Search for the cell housing the specified text and yield its (X, Y) center coordinate. 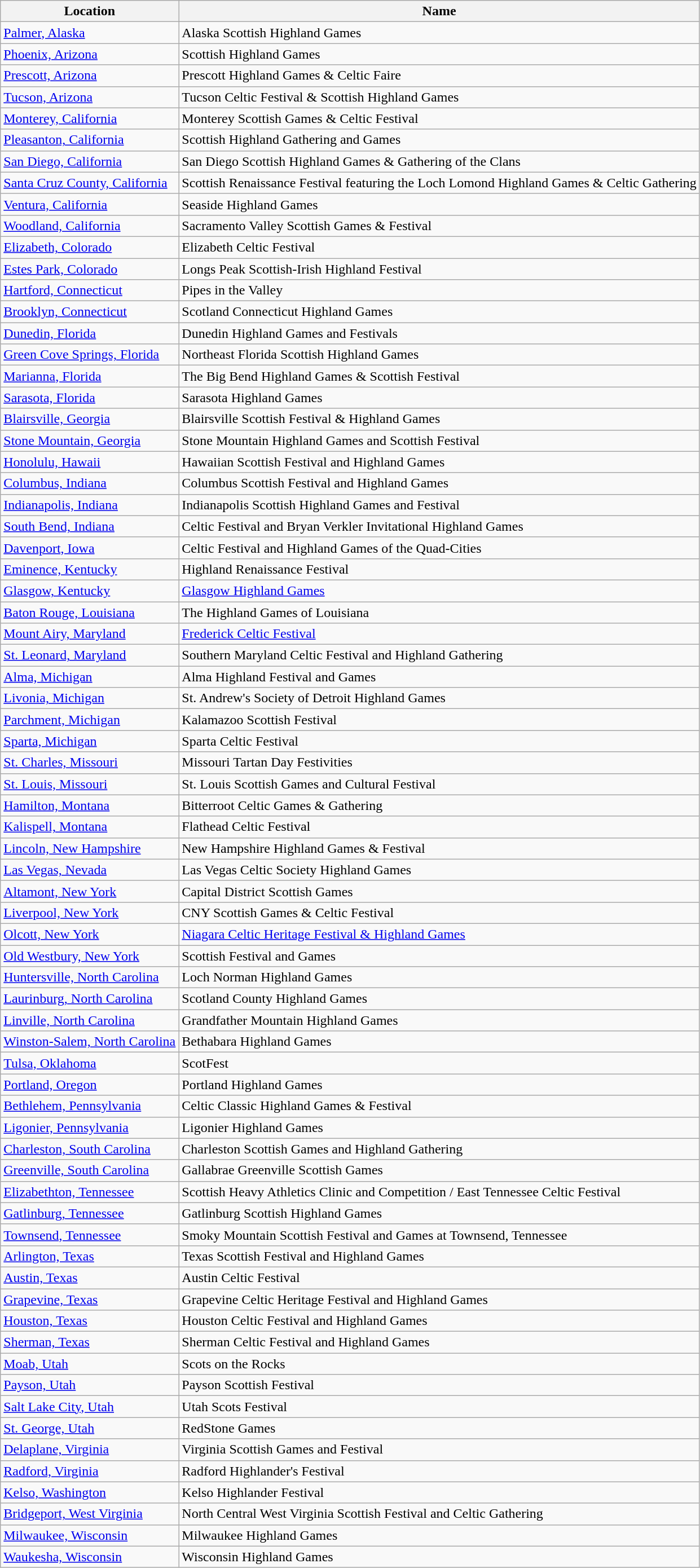
Scottish Highland Games (439, 54)
Honolulu, Hawaii (90, 462)
Stone Mountain, Georgia (90, 441)
Radford Highlander's Festival (439, 1471)
Ventura, California (90, 204)
Milwaukee Highland Games (439, 1535)
Delaplane, Virginia (90, 1450)
Livonia, Michigan (90, 698)
Charleston Scottish Games and Highland Gathering (439, 1149)
Celtic Festival and Bryan Verkler Invitational Highland Games (439, 526)
Palmer, Alaska (90, 33)
Tucson Celtic Festival & Scottish Highland Games (439, 97)
Gatlinburg Scottish Highland Games (439, 1213)
Arlington, Texas (90, 1256)
Old Westbury, New York (90, 956)
Kelso Highlander Festival (439, 1492)
Austin Celtic Festival (439, 1278)
Olcott, New York (90, 934)
Sacramento Valley Scottish Games & Festival (439, 226)
Charleston, South Carolina (90, 1149)
Niagara Celtic Heritage Festival & Highland Games (439, 934)
Kalamazoo Scottish Festival (439, 720)
Missouri Tartan Day Festivities (439, 763)
Pleasanton, California (90, 140)
RedStone Games (439, 1428)
Parchment, Michigan (90, 720)
Scottish Renaissance Festival featuring the Loch Lomond Highland Games & Celtic Gathering (439, 183)
Laurinburg, North Carolina (90, 999)
Linville, North Carolina (90, 1020)
Santa Cruz County, California (90, 183)
Elizabethton, Tennessee (90, 1192)
Scottish Heavy Athletics Clinic and Competition / East Tennessee Celtic Festival (439, 1192)
Bethabara Highland Games (439, 1042)
Portland Highland Games (439, 1085)
Celtic Festival and Highland Games of the Quad-Cities (439, 548)
Las Vegas, Nevada (90, 870)
Brooklyn, Connecticut (90, 312)
Austin, Texas (90, 1278)
Tulsa, Oklahoma (90, 1063)
Winston-Salem, North Carolina (90, 1042)
Virginia Scottish Games and Festival (439, 1450)
Prescott Highland Games & Celtic Faire (439, 76)
Celtic Classic Highland Games & Festival (439, 1106)
Smoky Mountain Scottish Festival and Games at Townsend, Tennessee (439, 1235)
Texas Scottish Festival and Highland Games (439, 1256)
Salt Lake City, Utah (90, 1407)
Capital District Scottish Games (439, 891)
The Big Bend Highland Games & Scottish Festival (439, 376)
Gatlinburg, Tennessee (90, 1213)
Milwaukee, Wisconsin (90, 1535)
Sherman, Texas (90, 1342)
Houston, Texas (90, 1321)
Huntersville, North Carolina (90, 977)
St. George, Utah (90, 1428)
Glasgow Highland Games (439, 591)
Ligonier, Pennsylvania (90, 1127)
Alma Highland Festival and Games (439, 677)
Bitterroot Celtic Games & Gathering (439, 805)
Mount Airy, Maryland (90, 634)
St. Louis Scottish Games and Cultural Festival (439, 784)
Monterey Scottish Games & Celtic Festival (439, 118)
Utah Scots Festival (439, 1407)
Prescott, Arizona (90, 76)
Payson Scottish Festival (439, 1385)
Scottish Festival and Games (439, 956)
Ligonier Highland Games (439, 1127)
St. Charles, Missouri (90, 763)
Waukesha, Wisconsin (90, 1557)
Sarasota Highland Games (439, 398)
Houston Celtic Festival and Highland Games (439, 1321)
Phoenix, Arizona (90, 54)
Columbus Scottish Festival and Highland Games (439, 483)
St. Louis, Missouri (90, 784)
North Central West Virginia Scottish Festival and Celtic Gathering (439, 1514)
Scottish Highland Gathering and Games (439, 140)
Bethlehem, Pennsylvania (90, 1106)
Kalispell, Montana (90, 827)
Woodland, California (90, 226)
Columbus, Indiana (90, 483)
Liverpool, New York (90, 913)
New Hampshire Highland Games & Festival (439, 848)
San Diego, California (90, 161)
Flathead Celtic Festival (439, 827)
Green Cove Springs, Florida (90, 355)
Glasgow, Kentucky (90, 591)
Payson, Utah (90, 1385)
Frederick Celtic Festival (439, 634)
St. Leonard, Maryland (90, 655)
Portland, Oregon (90, 1085)
Indianapolis Scottish Highland Games and Festival (439, 505)
Marianna, Florida (90, 376)
Greenville, South Carolina (90, 1170)
Bridgeport, West Virginia (90, 1514)
Baton Rouge, Louisiana (90, 612)
Northeast Florida Scottish Highland Games (439, 355)
Townsend, Tennessee (90, 1235)
Moab, Utah (90, 1364)
Sarasota, Florida (90, 398)
Grapevine Celtic Heritage Festival and Highland Games (439, 1299)
Las Vegas Celtic Society Highland Games (439, 870)
Name (439, 11)
Elizabeth Celtic Festival (439, 247)
Radford, Virginia (90, 1471)
CNY Scottish Games & Celtic Festival (439, 913)
Longs Peak Scottish-Irish Highland Festival (439, 269)
Grapevine, Texas (90, 1299)
Dunedin, Florida (90, 333)
Tucson, Arizona (90, 97)
ScotFest (439, 1063)
Hartford, Connecticut (90, 290)
South Bend, Indiana (90, 526)
Sparta Celtic Festival (439, 741)
Dunedin Highland Games and Festivals (439, 333)
Stone Mountain Highland Games and Scottish Festival (439, 441)
The Highland Games of Louisiana (439, 612)
Lincoln, New Hampshire (90, 848)
Gallabrae Greenville Scottish Games (439, 1170)
Estes Park, Colorado (90, 269)
Grandfather Mountain Highland Games (439, 1020)
Wisconsin Highland Games (439, 1557)
Loch Norman Highland Games (439, 977)
San Diego Scottish Highland Games & Gathering of the Clans (439, 161)
Blairsville Scottish Festival & Highland Games (439, 419)
Hawaiian Scottish Festival and Highland Games (439, 462)
Location (90, 11)
Seaside Highland Games (439, 204)
Elizabeth, Colorado (90, 247)
Blairsville, Georgia (90, 419)
Hamilton, Montana (90, 805)
Scots on the Rocks (439, 1364)
Southern Maryland Celtic Festival and Highland Gathering (439, 655)
Monterey, California (90, 118)
Eminence, Kentucky (90, 569)
Alaska Scottish Highland Games (439, 33)
Alma, Michigan (90, 677)
Scotland Connecticut Highland Games (439, 312)
Sherman Celtic Festival and Highland Games (439, 1342)
Indianapolis, Indiana (90, 505)
Pipes in the Valley (439, 290)
Altamont, New York (90, 891)
Davenport, Iowa (90, 548)
Scotland County Highland Games (439, 999)
Highland Renaissance Festival (439, 569)
Sparta, Michigan (90, 741)
St. Andrew's Society of Detroit Highland Games (439, 698)
Kelso, Washington (90, 1492)
